Identify which cell holds the provided text, then report its [x, y] central coordinate. 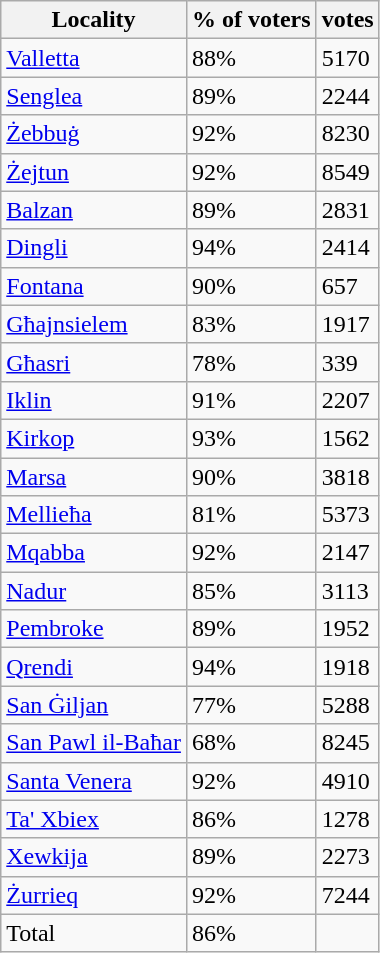
Għasri [94, 362]
2414 [348, 248]
2273 [348, 857]
5288 [348, 705]
93% [251, 438]
1562 [348, 438]
2831 [348, 210]
8549 [348, 172]
San Ġiljan [94, 705]
Iklin [94, 400]
Marsa [94, 477]
Pembroke [94, 629]
votes [348, 20]
Dingli [94, 248]
88% [251, 58]
657 [348, 286]
85% [251, 591]
1918 [348, 667]
78% [251, 362]
Locality [94, 20]
2147 [348, 553]
83% [251, 324]
Total [94, 933]
Nadur [94, 591]
2244 [348, 96]
Mqabba [94, 553]
1917 [348, 324]
77% [251, 705]
8230 [348, 134]
Ta' Xbiex [94, 819]
1952 [348, 629]
Fontana [94, 286]
91% [251, 400]
Balzan [94, 210]
8245 [348, 743]
3113 [348, 591]
Xewkija [94, 857]
Santa Venera [94, 781]
Żurrieq [94, 895]
% of voters [251, 20]
Valletta [94, 58]
68% [251, 743]
Qrendi [94, 667]
81% [251, 515]
Kirkop [94, 438]
3818 [348, 477]
5373 [348, 515]
7244 [348, 895]
Senglea [94, 96]
Għajnsielem [94, 324]
Żebbuġ [94, 134]
5170 [348, 58]
4910 [348, 781]
San Pawl il-Baħar [94, 743]
339 [348, 362]
Mellieħa [94, 515]
1278 [348, 819]
2207 [348, 400]
Żejtun [94, 172]
